Find where the given text appears and provide that cell's center as (X, Y) coordinate. 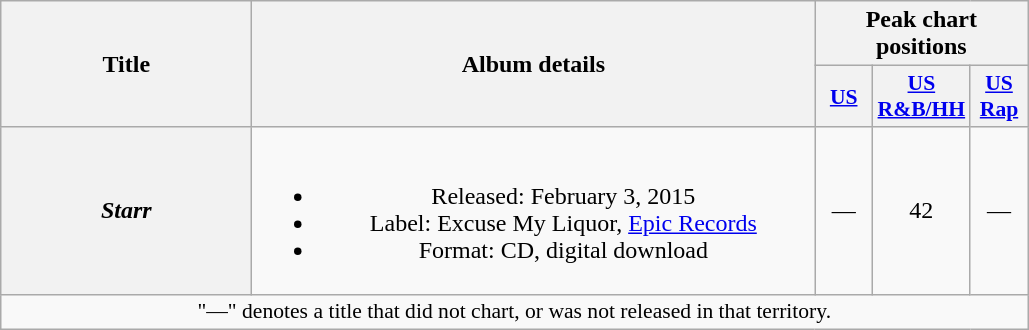
Title (126, 64)
"—" denotes a title that did not chart, or was not released in that territory. (514, 312)
Peak chart positions (922, 34)
Album details (534, 64)
US R&B/HH (922, 96)
Released: February 3, 2015Label: Excuse My Liquor, Epic RecordsFormat: CD, digital download (534, 210)
USRap (999, 96)
US (844, 96)
Starr (126, 210)
42 (922, 210)
